Identify which cell holds the provided text, then report its (x, y) central coordinate. 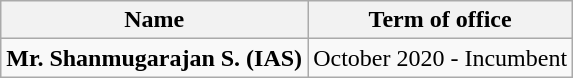
Term of office (440, 20)
Name (154, 20)
October 2020 - Incumbent (440, 58)
Mr. Shanmugarajan S. (IAS) (154, 58)
